Pinpoint the cell where the given text exists, returning its (X, Y) midpoint coordinate. 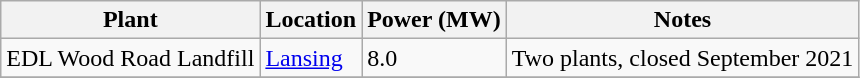
Lansing (311, 58)
Power (MW) (434, 20)
Location (311, 20)
Plant (130, 20)
8.0 (434, 58)
Notes (682, 20)
Two plants, closed September 2021 (682, 58)
EDL Wood Road Landfill (130, 58)
